Search for the cell housing the specified text and yield its (x, y) center coordinate. 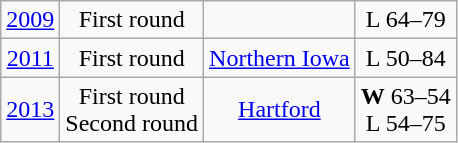
2011 (30, 58)
2009 (30, 20)
L 50–84 (406, 58)
2013 (30, 110)
Hartford (280, 110)
Northern Iowa (280, 58)
W 63–54L 54–75 (406, 110)
L 64–79 (406, 20)
First roundSecond round (132, 110)
